Search for the cell housing the specified text and yield its (X, Y) center coordinate. 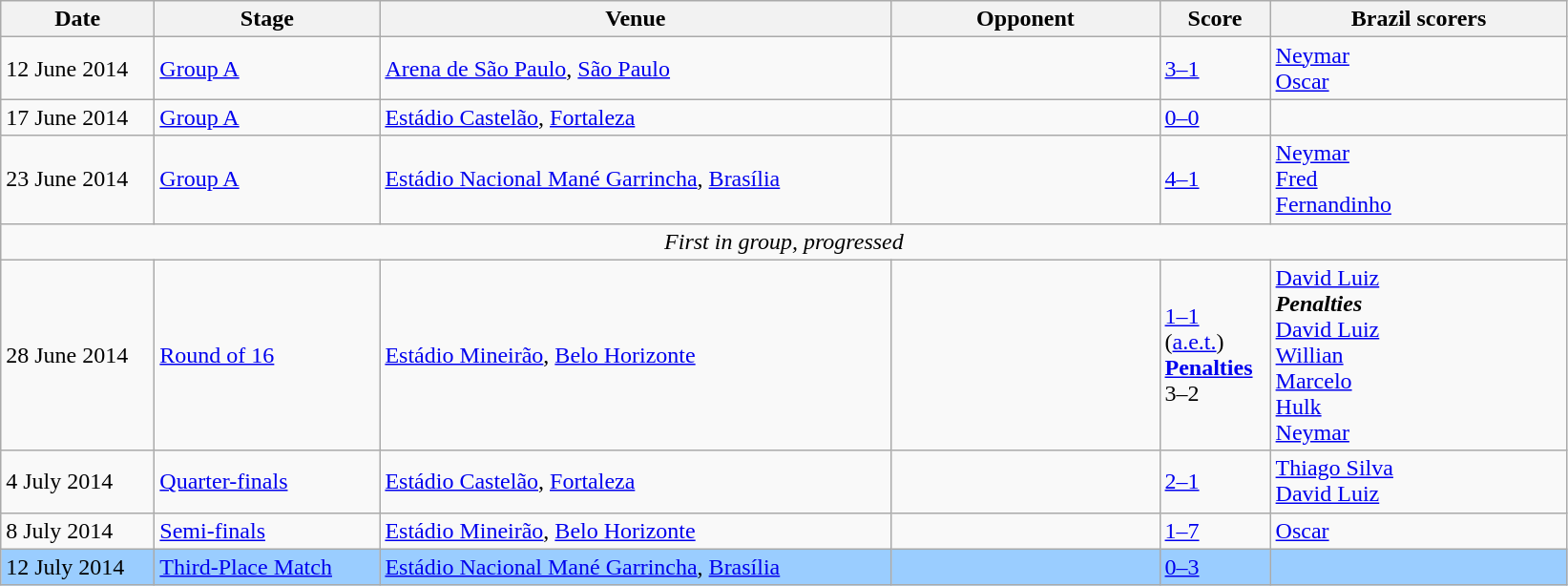
17 June 2014 (78, 117)
Third-Place Match (267, 567)
Thiago Silva David Luiz (1418, 481)
28 June 2014 (78, 355)
Date (78, 19)
Semi-finals (267, 531)
First in group, progressed (784, 241)
Neymar Oscar (1418, 69)
Oscar (1418, 531)
1–7 (1215, 531)
Venue (636, 19)
Round of 16 (267, 355)
Brazil scorers (1418, 19)
8 July 2014 (78, 531)
0–3 (1215, 567)
2–1 (1215, 481)
Quarter-finals (267, 481)
3–1 (1215, 69)
Opponent (1025, 19)
Arena de São Paulo, São Paulo (636, 69)
4 July 2014 (78, 481)
David Luiz Penalties David Luiz Willian Marcelo Hulk Neymar (1418, 355)
4–1 (1215, 179)
Stage (267, 19)
12 July 2014 (78, 567)
23 June 2014 (78, 179)
1–1 (a.e.t.) Penalties 3–2 (1215, 355)
12 June 2014 (78, 69)
Score (1215, 19)
Neymar Fred Fernandinho (1418, 179)
0–0 (1215, 117)
